Determine the [X, Y] coordinate at the center of the cell enclosing the given text.  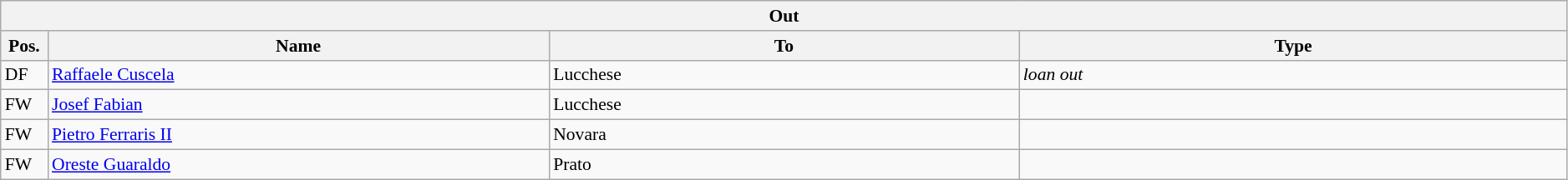
Josef Fabian [298, 105]
Pos. [24, 46]
To [784, 46]
DF [24, 75]
loan out [1293, 75]
Novara [784, 135]
Pietro Ferraris II [298, 135]
Out [784, 16]
Type [1293, 46]
Raffaele Cuscela [298, 75]
Oreste Guaraldo [298, 164]
Name [298, 46]
Prato [784, 164]
